Provide the (X, Y) coordinate of the cell's center where the given text is located.  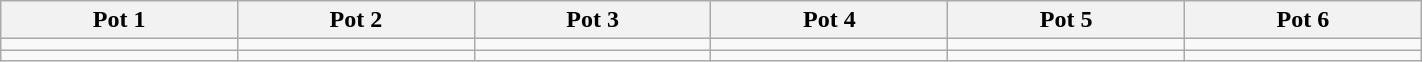
Pot 1 (120, 20)
Pot 6 (1302, 20)
Pot 5 (1066, 20)
Pot 3 (592, 20)
Pot 4 (830, 20)
Pot 2 (356, 20)
